Return the (X, Y) coordinate for the center point of the cell that contains the specified text.  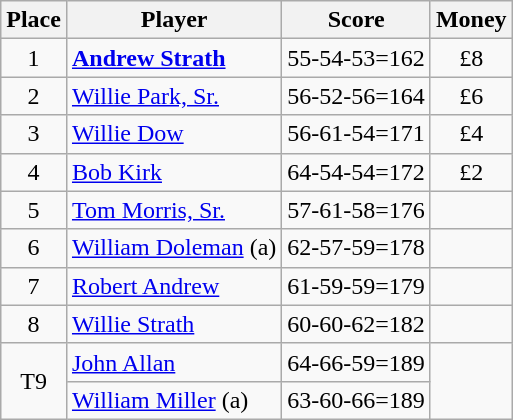
56-61-54=171 (356, 134)
Tom Morris, Sr. (174, 210)
Money (471, 20)
Willie Dow (174, 134)
William Doleman (a) (174, 248)
4 (34, 172)
Willie Strath (174, 324)
Bob Kirk (174, 172)
3 (34, 134)
Place (34, 20)
John Allan (174, 362)
1 (34, 58)
£2 (471, 172)
Willie Park, Sr. (174, 96)
64-66-59=189 (356, 362)
Score (356, 20)
57-61-58=176 (356, 210)
5 (34, 210)
6 (34, 248)
Robert Andrew (174, 286)
£6 (471, 96)
60-60-62=182 (356, 324)
William Miller (a) (174, 400)
56-52-56=164 (356, 96)
64-54-54=172 (356, 172)
55-54-53=162 (356, 58)
62-57-59=178 (356, 248)
63-60-66=189 (356, 400)
T9 (34, 381)
61-59-59=179 (356, 286)
7 (34, 286)
2 (34, 96)
Andrew Strath (174, 58)
£8 (471, 58)
8 (34, 324)
Player (174, 20)
£4 (471, 134)
